Detect which cell encompasses the target text, then output its (x, y) center coordinate. 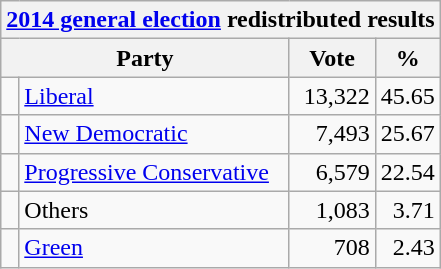
2.43 (408, 248)
Vote (332, 58)
2014 general election redistributed results (220, 20)
New Democratic (154, 134)
Green (154, 248)
25.67 (408, 134)
Others (154, 210)
708 (332, 248)
22.54 (408, 172)
1,083 (332, 210)
Liberal (154, 96)
13,322 (332, 96)
Progressive Conservative (154, 172)
3.71 (408, 210)
7,493 (332, 134)
6,579 (332, 172)
% (408, 58)
Party (145, 58)
45.65 (408, 96)
